Output the (x, y) coordinate of the center of the cell containing the given text.  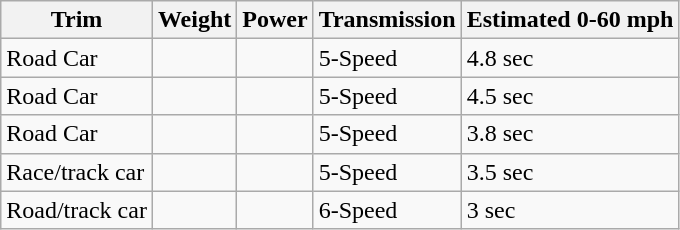
Weight (194, 20)
Transmission (387, 20)
Road/track car (77, 210)
3 sec (570, 210)
4.5 sec (570, 96)
Race/track car (77, 172)
3.8 sec (570, 134)
3.5 sec (570, 172)
Trim (77, 20)
4.8 sec (570, 58)
Estimated 0-60 mph (570, 20)
6-Speed (387, 210)
Power (275, 20)
